Identify which cell holds the provided text, then report its [X, Y] central coordinate. 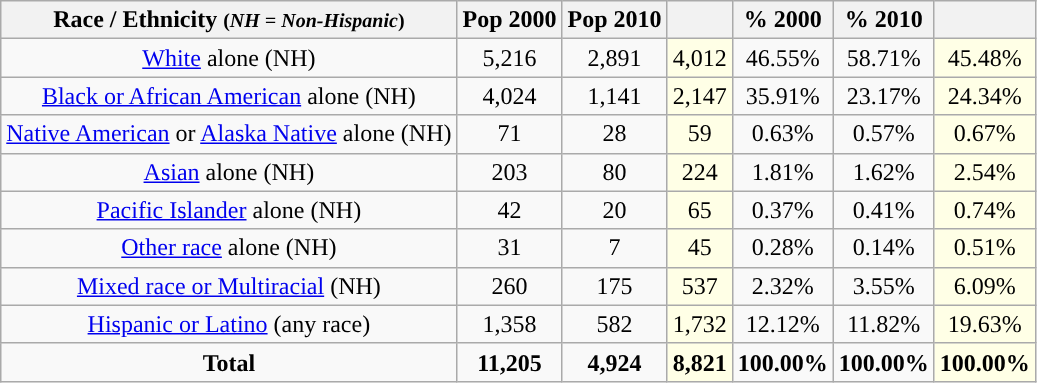
12.12% [782, 324]
58.71% [884, 58]
Race / Ethnicity (NH = Non-Hispanic) [229, 20]
0.57% [884, 134]
31 [510, 248]
0.37% [782, 210]
1.81% [782, 172]
71 [510, 134]
80 [614, 172]
582 [614, 324]
24.34% [984, 96]
45.48% [984, 58]
2,891 [614, 58]
White alone (NH) [229, 58]
59 [700, 134]
0.14% [884, 248]
4,024 [510, 96]
0.74% [984, 210]
Other race alone (NH) [229, 248]
45 [700, 248]
0.28% [782, 248]
Pacific Islander alone (NH) [229, 210]
8,821 [700, 362]
Black or African American alone (NH) [229, 96]
224 [700, 172]
Hispanic or Latino (any race) [229, 324]
% 2010 [884, 20]
42 [510, 210]
11.82% [884, 324]
260 [510, 286]
175 [614, 286]
% 2000 [782, 20]
2.54% [984, 172]
3.55% [884, 286]
19.63% [984, 324]
46.55% [782, 58]
1,358 [510, 324]
11,205 [510, 362]
2.32% [782, 286]
65 [700, 210]
Total [229, 362]
0.41% [884, 210]
20 [614, 210]
6.09% [984, 286]
203 [510, 172]
Pop 2000 [510, 20]
2,147 [700, 96]
35.91% [782, 96]
4,924 [614, 362]
23.17% [884, 96]
Asian alone (NH) [229, 172]
1.62% [884, 172]
537 [700, 286]
Mixed race or Multiracial (NH) [229, 286]
1,141 [614, 96]
7 [614, 248]
1,732 [700, 324]
0.51% [984, 248]
Native American or Alaska Native alone (NH) [229, 134]
0.67% [984, 134]
4,012 [700, 58]
Pop 2010 [614, 20]
28 [614, 134]
0.63% [782, 134]
5,216 [510, 58]
